Identify which cell holds the provided text, then report its (X, Y) central coordinate. 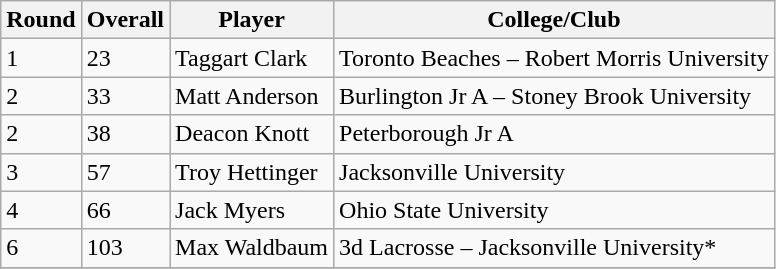
66 (125, 210)
Max Waldbaum (252, 248)
College/Club (554, 20)
1 (41, 58)
Troy Hettinger (252, 172)
Burlington Jr A – Stoney Brook University (554, 96)
Taggart Clark (252, 58)
57 (125, 172)
Overall (125, 20)
103 (125, 248)
Jacksonville University (554, 172)
3d Lacrosse – Jacksonville University* (554, 248)
3 (41, 172)
33 (125, 96)
Ohio State University (554, 210)
Player (252, 20)
4 (41, 210)
Round (41, 20)
23 (125, 58)
Jack Myers (252, 210)
38 (125, 134)
6 (41, 248)
Toronto Beaches – Robert Morris University (554, 58)
Peterborough Jr A (554, 134)
Deacon Knott (252, 134)
Matt Anderson (252, 96)
